Determine the [X, Y] coordinate at the center of the cell enclosing the given text.  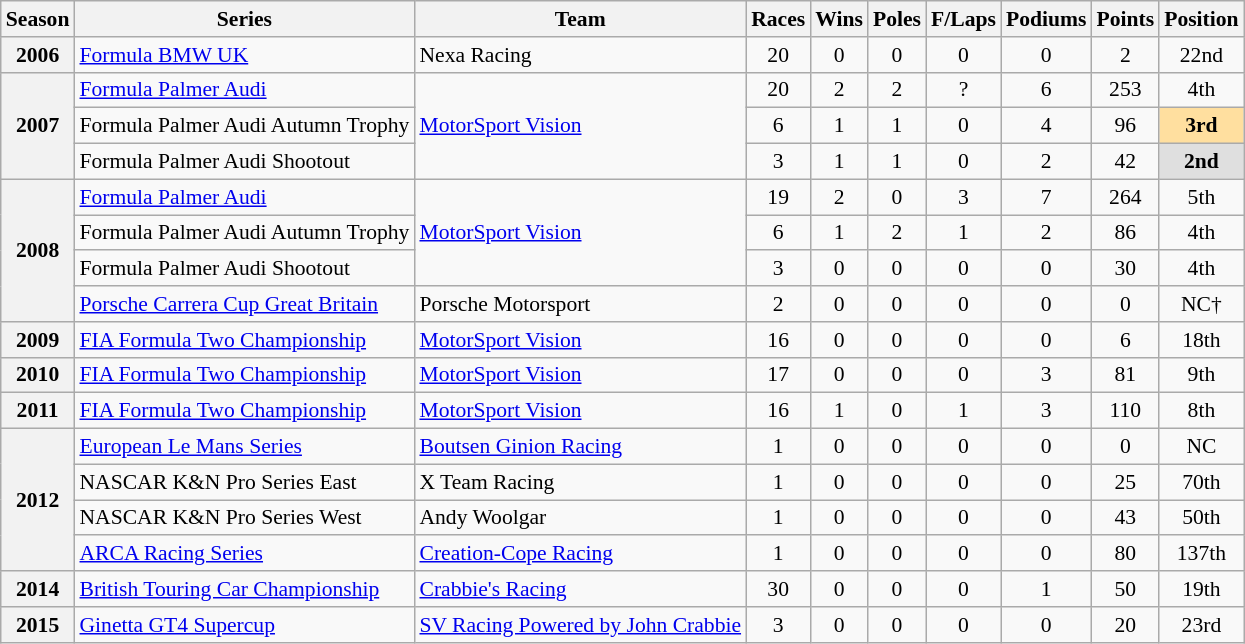
25 [1125, 482]
Boutsen Ginion Racing [580, 447]
Team [580, 19]
Porsche Motorsport [580, 304]
3rd [1201, 126]
British Touring Car Championship [244, 589]
2014 [38, 589]
SV Racing Powered by John Crabbie [580, 625]
Porsche Carrera Cup Great Britain [244, 304]
264 [1125, 197]
Points [1125, 19]
22nd [1201, 55]
Creation-Cope Racing [580, 554]
NC [1201, 447]
Andy Woolgar [580, 518]
2nd [1201, 162]
81 [1125, 375]
2010 [38, 375]
Crabbie's Racing [580, 589]
Position [1201, 19]
2012 [38, 500]
19 [778, 197]
17 [778, 375]
X Team Racing [580, 482]
2011 [38, 411]
Season [38, 19]
Podiums [1046, 19]
2008 [38, 250]
2007 [38, 126]
2015 [38, 625]
96 [1125, 126]
2009 [38, 340]
F/Laps [964, 19]
European Le Mans Series [244, 447]
86 [1125, 233]
42 [1125, 162]
ARCA Racing Series [244, 554]
Poles [897, 19]
70th [1201, 482]
NASCAR K&N Pro Series East [244, 482]
110 [1125, 411]
NASCAR K&N Pro Series West [244, 518]
50th [1201, 518]
18th [1201, 340]
50 [1125, 589]
Nexa Racing [580, 55]
Races [778, 19]
9th [1201, 375]
137th [1201, 554]
Formula BMW UK [244, 55]
Wins [839, 19]
8th [1201, 411]
Series [244, 19]
19th [1201, 589]
Ginetta GT4 Supercup [244, 625]
NC† [1201, 304]
4 [1046, 126]
? [964, 90]
7 [1046, 197]
43 [1125, 518]
253 [1125, 90]
80 [1125, 554]
2006 [38, 55]
23rd [1201, 625]
5th [1201, 197]
